Return the (x, y) coordinate for the center point of the cell that contains the specified text.  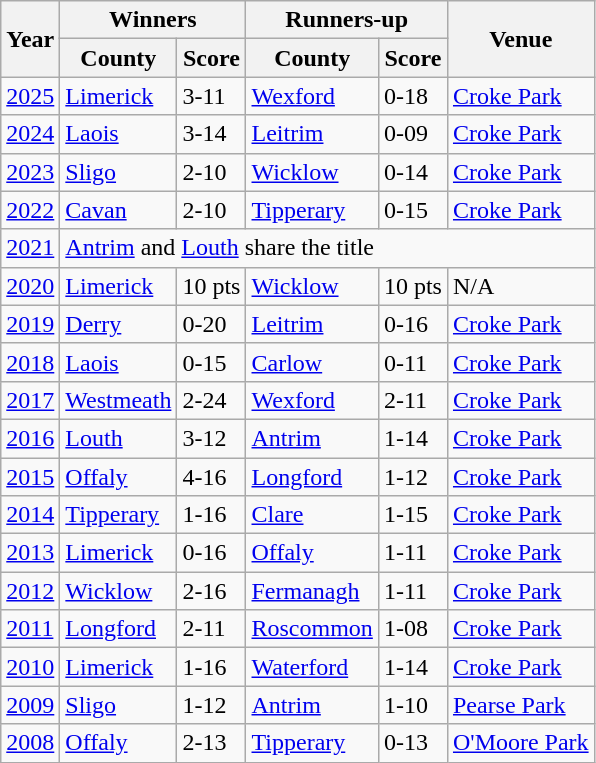
2-13 (212, 743)
0-09 (412, 134)
Derry (118, 324)
1-15 (412, 515)
2019 (30, 324)
N/A (520, 286)
2-24 (212, 400)
2012 (30, 591)
0-14 (412, 172)
1-10 (412, 705)
2-16 (212, 591)
Fermanagh (312, 591)
Louth (118, 438)
Pearse Park (520, 705)
Clare (312, 515)
2014 (30, 515)
O'Moore Park (520, 743)
2009 (30, 705)
2021 (30, 248)
0-11 (412, 362)
Carlow (312, 362)
2024 (30, 134)
3-12 (212, 438)
0-13 (412, 743)
Westmeath (118, 400)
0-18 (412, 96)
2016 (30, 438)
3-14 (212, 134)
2010 (30, 667)
2015 (30, 477)
0-20 (212, 324)
2025 (30, 96)
Year (30, 39)
Runners-up (346, 20)
Antrim and Louth share the title (327, 248)
2022 (30, 210)
3-11 (212, 96)
Winners (153, 20)
Venue (520, 39)
2020 (30, 286)
Cavan (118, 210)
Waterford (312, 667)
1-08 (412, 629)
2011 (30, 629)
2008 (30, 743)
2013 (30, 553)
4-16 (212, 477)
2017 (30, 400)
2018 (30, 362)
2023 (30, 172)
Roscommon (312, 629)
